For the text-containing cell, return its midpoint in (X, Y) coordinate format. 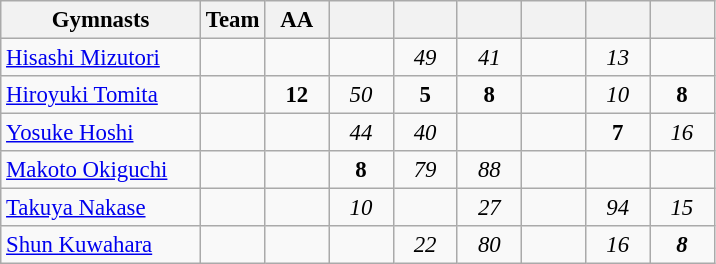
Makoto Okiguchi (101, 170)
Hiroyuki Tomita (101, 95)
15 (682, 208)
12 (297, 95)
13 (618, 58)
5 (425, 95)
Gymnasts (101, 20)
80 (489, 245)
44 (361, 133)
41 (489, 58)
Yosuke Hoshi (101, 133)
Shun Kuwahara (101, 245)
50 (361, 95)
Team (232, 20)
27 (489, 208)
Hisashi Mizutori (101, 58)
AA (297, 20)
94 (618, 208)
Takuya Nakase (101, 208)
79 (425, 170)
40 (425, 133)
88 (489, 170)
49 (425, 58)
22 (425, 245)
7 (618, 133)
